Find where the given text appears and provide that cell's center as (X, Y) coordinate. 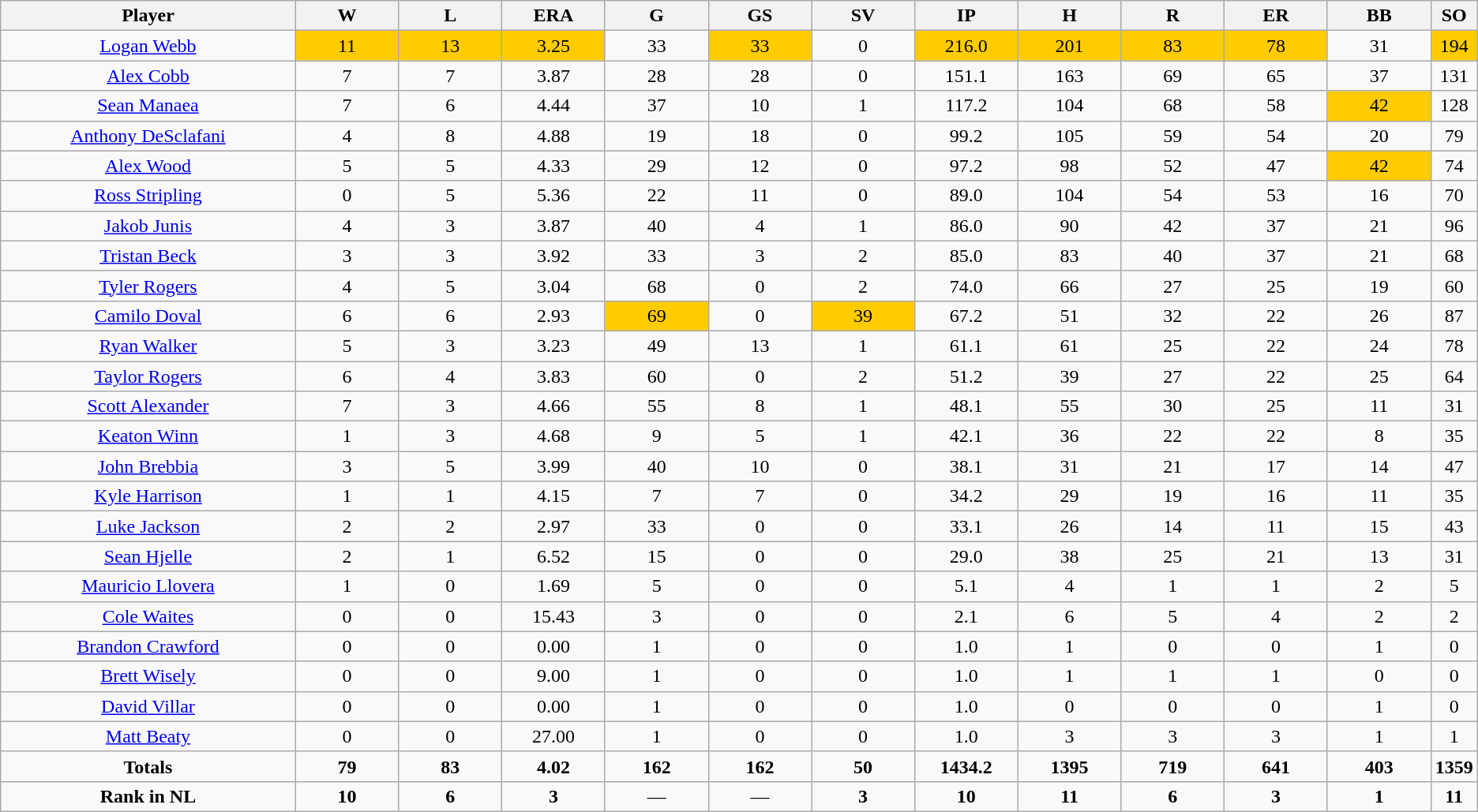
Tristan Beck (148, 256)
3.83 (554, 376)
Brett Wisely (148, 676)
Alex Cobb (148, 76)
403 (1379, 766)
1395 (1069, 766)
117.2 (966, 106)
BB (1379, 16)
96 (1454, 226)
9 (657, 436)
66 (1069, 286)
1434.2 (966, 766)
Scott Alexander (148, 406)
61.1 (966, 346)
L (450, 16)
90 (1069, 226)
15.43 (554, 616)
9.00 (554, 676)
89.0 (966, 196)
42.1 (966, 436)
1359 (1454, 766)
Matt Beaty (148, 736)
Jakob Junis (148, 226)
52 (1173, 166)
Brandon Crawford (148, 646)
38 (1069, 556)
5.36 (554, 196)
50 (864, 766)
85.0 (966, 256)
Ryan Walker (148, 346)
Logan Webb (148, 46)
R (1173, 16)
32 (1173, 316)
216.0 (966, 46)
Ross Stripling (148, 196)
GS (760, 16)
38.1 (966, 466)
128 (1454, 106)
4.66 (554, 406)
Sean Manaea (148, 106)
Kyle Harrison (148, 496)
4.02 (554, 766)
59 (1173, 136)
John Brebbia (148, 466)
SO (1454, 16)
IP (966, 16)
27.00 (554, 736)
194 (1454, 46)
17 (1276, 466)
4.88 (554, 136)
Player (148, 16)
Luke Jackson (148, 526)
5.1 (966, 586)
Sean Hjelle (148, 556)
Taylor Rogers (148, 376)
70 (1454, 196)
Rank in NL (148, 796)
6.52 (554, 556)
W (347, 16)
61 (1069, 346)
4.15 (554, 496)
51.2 (966, 376)
20 (1379, 136)
2.93 (554, 316)
74.0 (966, 286)
3.99 (554, 466)
49 (657, 346)
64 (1454, 376)
3.04 (554, 286)
Anthony DeSclafani (148, 136)
Alex Wood (148, 166)
33.1 (966, 526)
Totals (148, 766)
2.1 (966, 616)
G (657, 16)
Tyler Rogers (148, 286)
131 (1454, 76)
Mauricio Llovera (148, 586)
99.2 (966, 136)
ER (1276, 16)
97.2 (966, 166)
67.2 (966, 316)
29.0 (966, 556)
SV (864, 16)
34.2 (966, 496)
4.33 (554, 166)
201 (1069, 46)
David Villar (148, 706)
H (1069, 16)
4.44 (554, 106)
53 (1276, 196)
Keaton Winn (148, 436)
105 (1069, 136)
30 (1173, 406)
151.1 (966, 76)
Cole Waites (148, 616)
12 (760, 166)
65 (1276, 76)
36 (1069, 436)
4.68 (554, 436)
1.69 (554, 586)
86.0 (966, 226)
87 (1454, 316)
58 (1276, 106)
48.1 (966, 406)
43 (1454, 526)
3.92 (554, 256)
Camilo Doval (148, 316)
641 (1276, 766)
18 (760, 136)
74 (1454, 166)
3.25 (554, 46)
163 (1069, 76)
98 (1069, 166)
2.97 (554, 526)
3.23 (554, 346)
24 (1379, 346)
ERA (554, 16)
51 (1069, 316)
719 (1173, 766)
